For the text-containing cell, return its midpoint in (x, y) coordinate format. 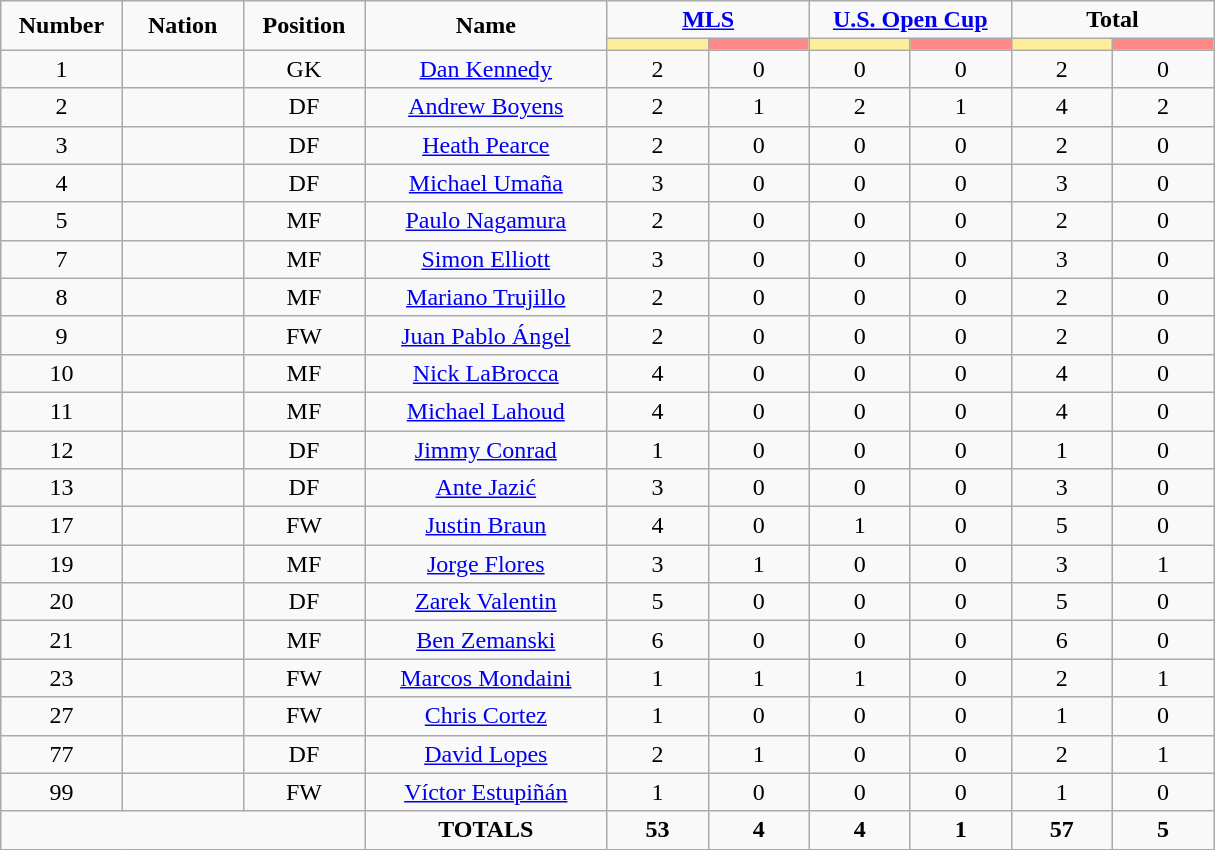
Michael Umaña (486, 183)
Mariano Trujillo (486, 297)
Total (1112, 20)
57 (1062, 830)
Heath Pearce (486, 145)
Chris Cortez (486, 716)
10 (62, 373)
99 (62, 792)
Ben Zemanski (486, 640)
Michael Lahoud (486, 411)
7 (62, 259)
12 (62, 449)
TOTALS (486, 830)
Justin Braun (486, 526)
David Lopes (486, 754)
Position (304, 26)
Dan Kennedy (486, 69)
Zarek Valentin (486, 602)
Paulo Nagamura (486, 221)
Juan Pablo Ángel (486, 335)
20 (62, 602)
Ante Jazić (486, 488)
11 (62, 411)
17 (62, 526)
Jorge Flores (486, 564)
MLS (708, 20)
GK (304, 69)
13 (62, 488)
Nation (182, 26)
Name (486, 26)
53 (658, 830)
U.S. Open Cup (910, 20)
8 (62, 297)
21 (62, 640)
Andrew Boyens (486, 107)
Jimmy Conrad (486, 449)
23 (62, 678)
19 (62, 564)
Simon Elliott (486, 259)
Marcos Mondaini (486, 678)
27 (62, 716)
Number (62, 26)
9 (62, 335)
Nick LaBrocca (486, 373)
Víctor Estupiñán (486, 792)
77 (62, 754)
